Provide the [X, Y] coordinate of the cell's center where the given text is located.  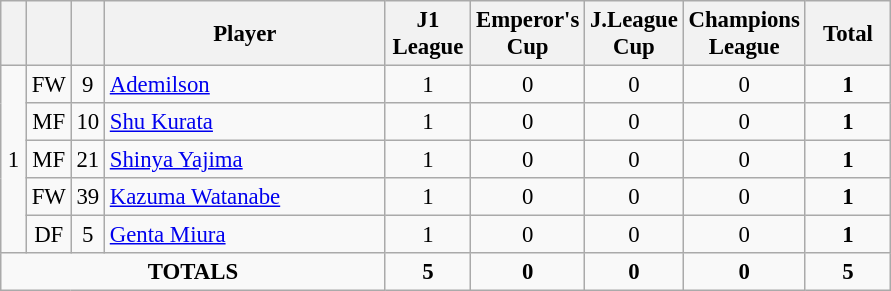
Kazuma Watanabe [244, 197]
DF [48, 235]
5 [88, 235]
Shu Kurata [244, 122]
39 [88, 197]
J.League Cup [634, 34]
Shinya Yajima [244, 160]
9 [88, 85]
Ademilson [244, 85]
Emperor's Cup [528, 34]
Genta Miura [244, 235]
21 [88, 160]
Player [244, 34]
Total [848, 34]
10 [88, 122]
Champions League [744, 34]
J1 League [428, 34]
